Provide the [x, y] coordinate of the cell's center where the given text is located.  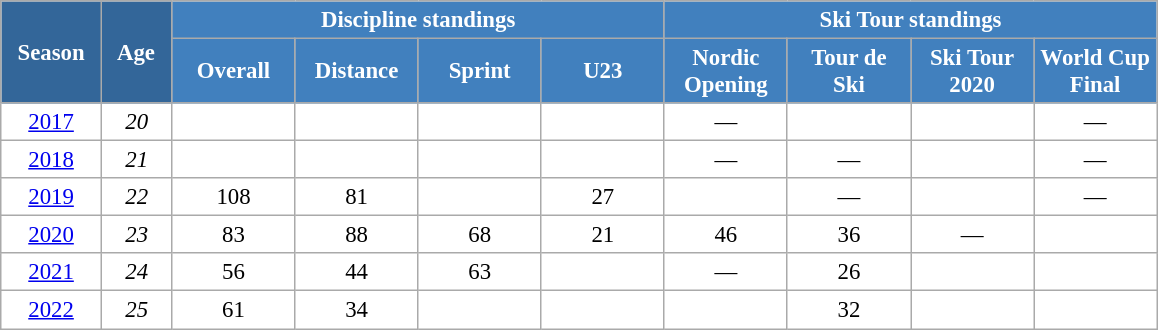
Sprint [480, 72]
Ski Tour2020 [972, 72]
NordicOpening [726, 72]
88 [356, 235]
34 [356, 310]
61 [234, 310]
Tour deSki [848, 72]
36 [848, 235]
24 [136, 273]
63 [480, 273]
46 [726, 235]
World CupFinal [1096, 72]
23 [136, 235]
2020 [52, 235]
Distance [356, 72]
26 [848, 273]
Discipline standings [418, 20]
20 [136, 122]
2018 [52, 160]
Ski Tour standings [910, 20]
22 [136, 197]
56 [234, 273]
44 [356, 273]
25 [136, 310]
32 [848, 310]
2017 [52, 122]
81 [356, 197]
27 [602, 197]
2019 [52, 197]
U23 [602, 72]
83 [234, 235]
68 [480, 235]
2021 [52, 273]
Age [136, 52]
Overall [234, 72]
Season [52, 52]
2022 [52, 310]
108 [234, 197]
